Find where the given text appears and provide that cell's center as (x, y) coordinate. 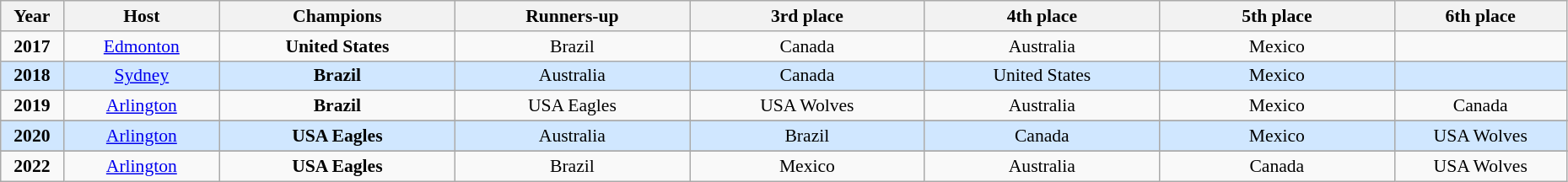
2019 (32, 106)
4th place (1042, 16)
Champions (337, 16)
Host (142, 16)
2020 (32, 136)
Sydney (142, 76)
Edmonton (142, 46)
2018 (32, 76)
2022 (32, 166)
Runners-up (572, 16)
2017 (32, 46)
6th place (1480, 16)
5th place (1277, 16)
Year (32, 16)
3rd place (807, 16)
